For the text-containing cell, return its midpoint in [x, y] coordinate format. 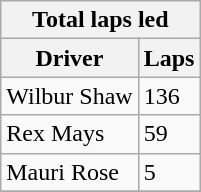
Total laps led [100, 20]
Driver [70, 58]
5 [169, 172]
Wilbur Shaw [70, 96]
59 [169, 134]
Rex Mays [70, 134]
Mauri Rose [70, 172]
136 [169, 96]
Laps [169, 58]
